Find where the given text appears and provide that cell's center as [X, Y] coordinate. 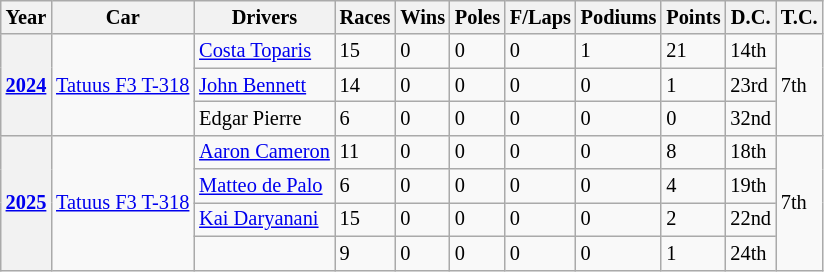
Points [693, 17]
2025 [26, 202]
Year [26, 17]
23rd [750, 85]
Edgar Pierre [264, 118]
14th [750, 51]
Kai Daryanani [264, 219]
Podiums [619, 17]
Races [366, 17]
11 [366, 152]
18th [750, 152]
14 [366, 85]
19th [750, 186]
Aaron Cameron [264, 152]
Poles [478, 17]
2 [693, 219]
2024 [26, 84]
22nd [750, 219]
32nd [750, 118]
8 [693, 152]
Matteo de Palo [264, 186]
D.C. [750, 17]
F/Laps [540, 17]
Costa Toparis [264, 51]
21 [693, 51]
9 [366, 253]
T.C. [800, 17]
Drivers [264, 17]
John Bennett [264, 85]
Wins [422, 17]
Car [122, 17]
24th [750, 253]
4 [693, 186]
